Identify which cell holds the provided text, then report its (x, y) central coordinate. 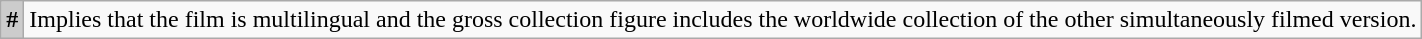
Implies that the film is multilingual and the gross collection figure includes the worldwide collection of the other simultaneously filmed version. (723, 20)
# (12, 20)
